Find where the given text appears and provide that cell's center as [x, y] coordinate. 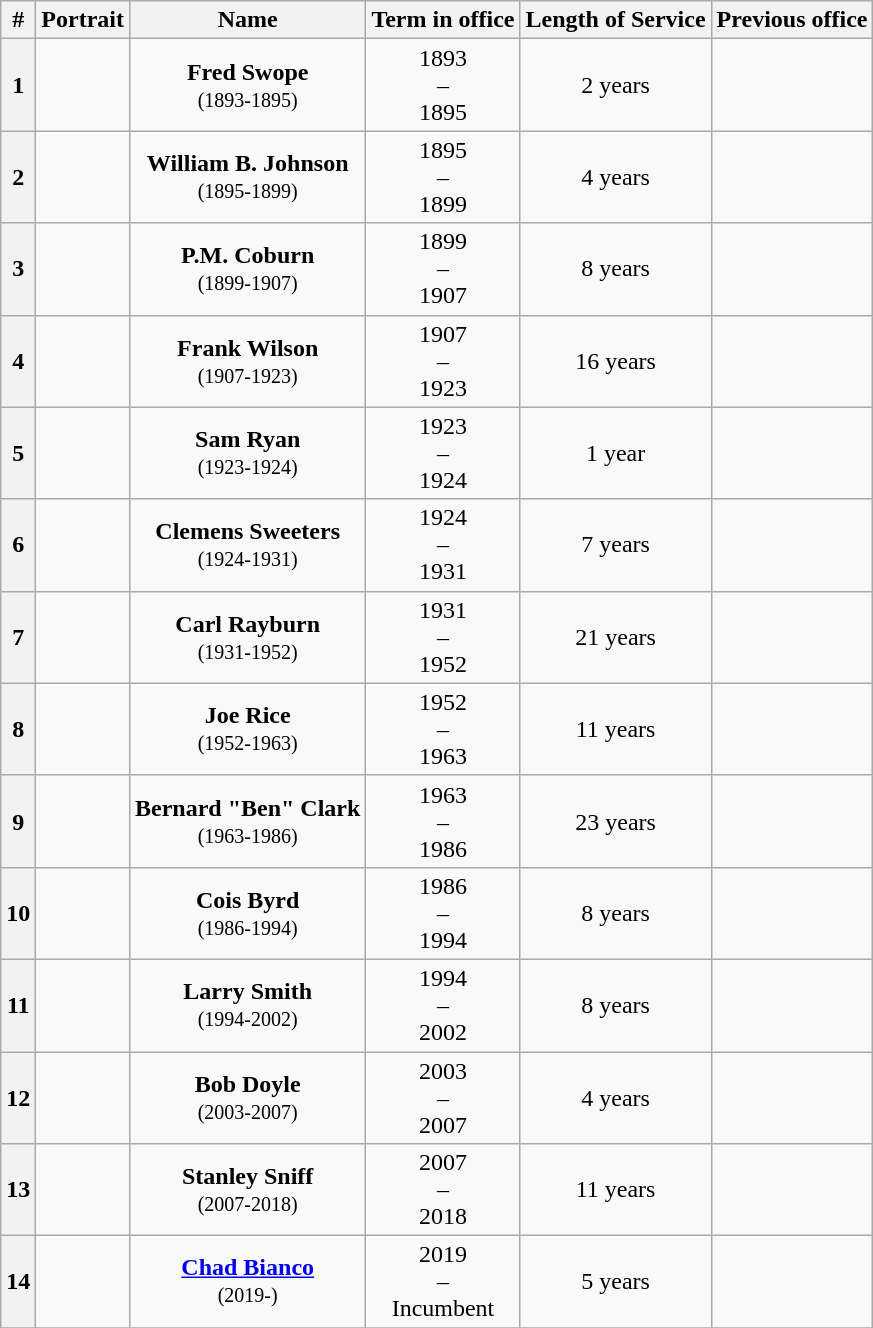
10 [18, 913]
2007–2018 [443, 1190]
2 years [616, 85]
21 years [616, 637]
5 [18, 453]
Fred Swope(1893-1895) [247, 85]
Cois Byrd(1986-1994) [247, 913]
14 [18, 1282]
6 [18, 545]
1963–1986 [443, 821]
13 [18, 1190]
Clemens Sweeters(1924-1931) [247, 545]
1931–1952 [443, 637]
7 years [616, 545]
Previous office [792, 20]
2019–Incumbent [443, 1282]
1924–1931 [443, 545]
1893–1895 [443, 85]
1923–1924 [443, 453]
Sam Ryan(1923-1924) [247, 453]
5 years [616, 1282]
Length of Service [616, 20]
William B. Johnson(1895-1899) [247, 177]
Portrait [83, 20]
9 [18, 821]
4 [18, 361]
1986–1994 [443, 913]
3 [18, 269]
1907–1923 [443, 361]
Name [247, 20]
Bernard "Ben" Clark(1963-1986) [247, 821]
Larry Smith(1994-2002) [247, 1005]
16 years [616, 361]
7 [18, 637]
Term in office [443, 20]
Frank Wilson(1907-1923) [247, 361]
1895–1899 [443, 177]
2 [18, 177]
Bob Doyle(2003-2007) [247, 1098]
1952–1963 [443, 729]
P.M. Coburn(1899-1907) [247, 269]
1899–1907 [443, 269]
Chad Bianco(2019-) [247, 1282]
8 [18, 729]
2003–2007 [443, 1098]
# [18, 20]
1 [18, 85]
Carl Rayburn(1931-1952) [247, 637]
23 years [616, 821]
Joe Rice(1952-1963) [247, 729]
1 year [616, 453]
Stanley Sniff(2007-2018) [247, 1190]
1994–2002 [443, 1005]
12 [18, 1098]
11 [18, 1005]
